Return [X, Y] of the center of cell containing provided text 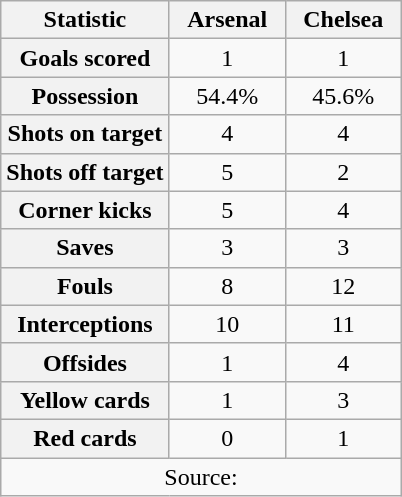
Saves [85, 248]
Statistic [85, 20]
Source: [201, 477]
Arsenal [227, 20]
Yellow cards [85, 400]
8 [227, 286]
Shots on target [85, 134]
45.6% [343, 96]
11 [343, 324]
Possession [85, 96]
Corner kicks [85, 210]
10 [227, 324]
12 [343, 286]
Shots off target [85, 172]
Offsides [85, 362]
Chelsea [343, 20]
Red cards [85, 438]
Fouls [85, 286]
0 [227, 438]
54.4% [227, 96]
2 [343, 172]
Interceptions [85, 324]
Goals scored [85, 58]
